Extract the [X, Y] coordinate from the center of the cell holding the provided text.  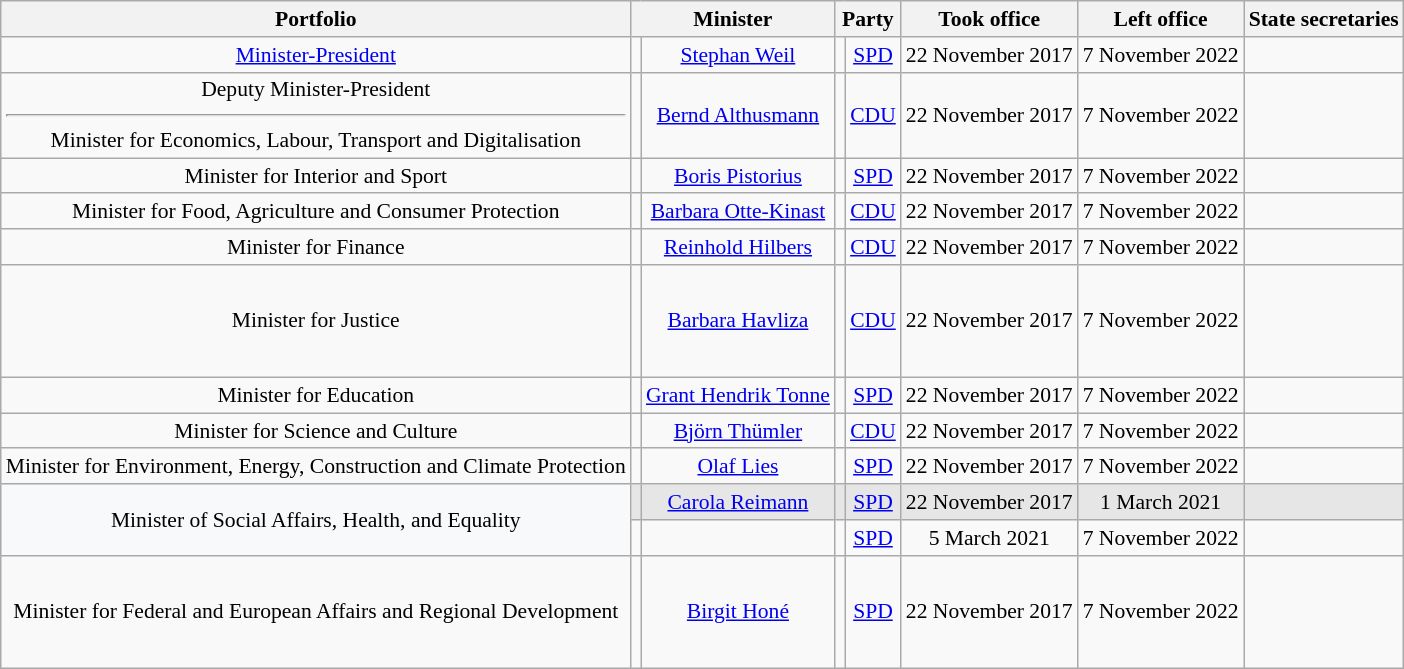
Barbara Havliza [738, 321]
Olaf Lies [738, 467]
Left office [1161, 19]
Deputy Minister-PresidentMinister for Economics, Labour, Transport and Digitalisation [316, 115]
5 March 2021 [990, 538]
Minister for Federal and European Affairs and Regional Development [316, 612]
Carola Reimann [738, 502]
Minister-President [316, 55]
Minister for Food, Agriculture and Consumer Protection [316, 212]
1 March 2021 [1161, 502]
Minister for Environment, Energy, Construction and Climate Protection [316, 467]
Minister for Education [316, 395]
Portfolio [316, 19]
Minister for Finance [316, 247]
Boris Pistorius [738, 176]
Minister for Interior and Sport [316, 176]
Minister for Justice [316, 321]
Birgit Honé [738, 612]
Reinhold Hilbers [738, 247]
Barbara Otte-Kinast [738, 212]
Bernd Althusmann [738, 115]
Minister for Science and Culture [316, 431]
Grant Hendrik Tonne [738, 395]
Party [868, 19]
State secretaries [1324, 19]
Minister of Social Affairs, Health, and Equality [316, 520]
Björn Thümler [738, 431]
Stephan Weil [738, 55]
Took office [990, 19]
Minister [733, 19]
